For the text-containing cell, return its midpoint in [x, y] coordinate format. 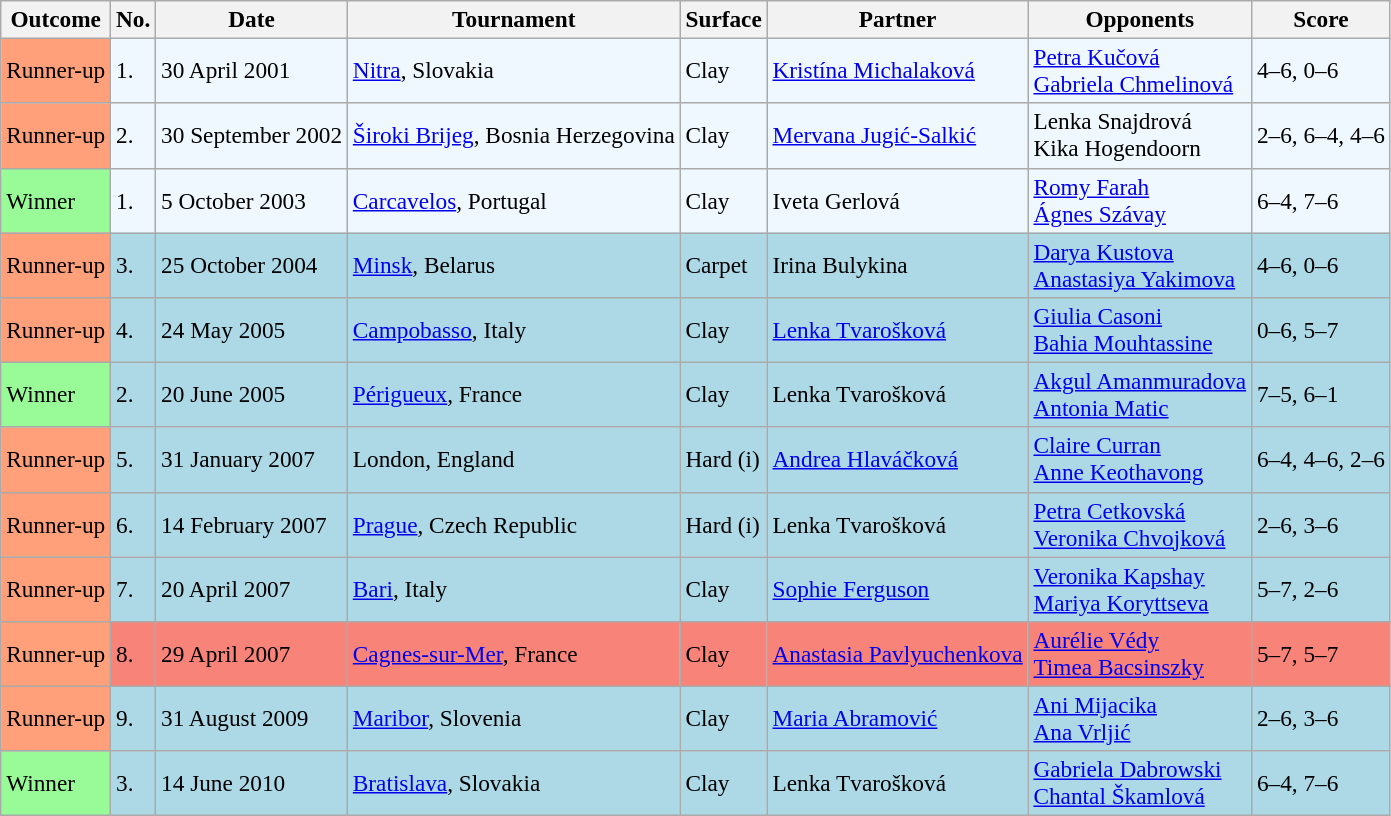
30 April 2001 [252, 70]
Outcome [56, 19]
Giulia Casoni Bahia Mouhtassine [1140, 330]
Minsk, Belarus [514, 264]
London, England [514, 460]
5–7, 5–7 [1322, 654]
Maribor, Slovenia [514, 718]
5. [134, 460]
Mervana Jugić-Salkić [898, 136]
14 June 2010 [252, 784]
8. [134, 654]
25 October 2004 [252, 264]
Andrea Hlaváčková [898, 460]
4. [134, 330]
Sophie Ferguson [898, 588]
Petra Kučová Gabriela Chmelinová [1140, 70]
20 April 2007 [252, 588]
Date [252, 19]
Irina Bulykina [898, 264]
5 October 2003 [252, 200]
Opponents [1140, 19]
Lenka Snajdrová Kika Hogendoorn [1140, 136]
Surface [724, 19]
Široki Brijeg, Bosnia Herzegovina [514, 136]
Carcavelos, Portugal [514, 200]
7. [134, 588]
Partner [898, 19]
Ani Mijacika Ana Vrljić [1140, 718]
Bari, Italy [514, 588]
5–7, 2–6 [1322, 588]
7–5, 6–1 [1322, 394]
Veronika Kapshay Mariya Koryttseva [1140, 588]
Iveta Gerlová [898, 200]
Campobasso, Italy [514, 330]
Kristína Michalaková [898, 70]
Claire Curran Anne Keothavong [1140, 460]
20 June 2005 [252, 394]
Périgueux, France [514, 394]
2–6, 6–4, 4–6 [1322, 136]
Darya Kustova Anastasiya Yakimova [1140, 264]
Akgul Amanmuradova Antonia Matic [1140, 394]
30 September 2002 [252, 136]
6. [134, 524]
Cagnes-sur-Mer, France [514, 654]
No. [134, 19]
Maria Abramović [898, 718]
31 January 2007 [252, 460]
9. [134, 718]
Petra Cetkovská Veronika Chvojková [1140, 524]
Tournament [514, 19]
Aurélie Védy Timea Bacsinszky [1140, 654]
Romy Farah Ágnes Szávay [1140, 200]
Bratislava, Slovakia [514, 784]
Carpet [724, 264]
29 April 2007 [252, 654]
Prague, Czech Republic [514, 524]
Score [1322, 19]
Gabriela Dabrowski Chantal Škamlová [1140, 784]
Anastasia Pavlyuchenkova [898, 654]
14 February 2007 [252, 524]
6–4, 4–6, 2–6 [1322, 460]
0–6, 5–7 [1322, 330]
24 May 2005 [252, 330]
31 August 2009 [252, 718]
Nitra, Slovakia [514, 70]
